Return (x, y) of the center of cell containing provided text 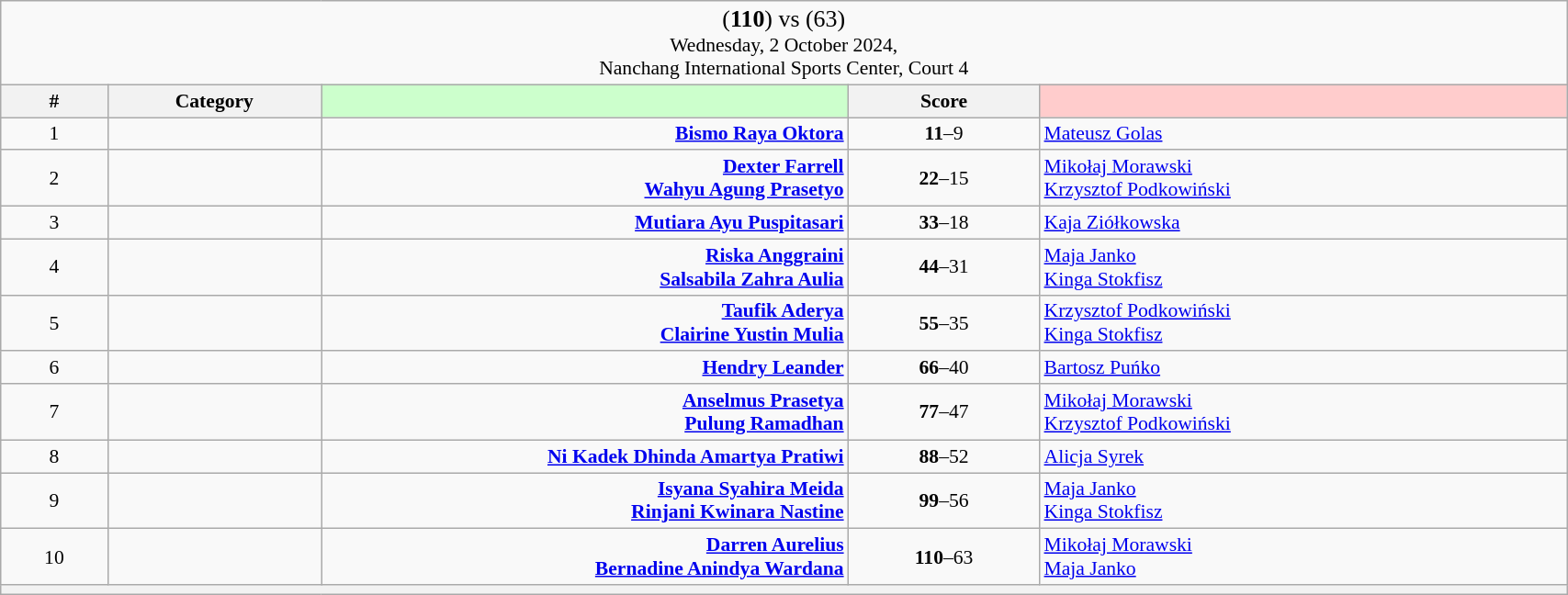
44–31 (944, 266)
Score (944, 101)
4 (54, 266)
Isyana Syahira Meida Rinjani Kwinara Nastine (585, 501)
22–15 (944, 178)
99–56 (944, 501)
Riska Anggraini Salsabila Zahra Aulia (585, 266)
1 (54, 134)
55–35 (944, 323)
2 (54, 178)
88–52 (944, 456)
66–40 (944, 368)
Mateusz Golas (1303, 134)
6 (54, 368)
# (54, 101)
110–63 (944, 556)
Kaja Ziółkowska (1303, 223)
Mutiara Ayu Puspitasari (585, 223)
Bartosz Puńko (1303, 368)
Alicja Syrek (1303, 456)
10 (54, 556)
33–18 (944, 223)
Category (215, 101)
Ni Kadek Dhinda Amartya Pratiwi (585, 456)
9 (54, 501)
Darren Aurelius Bernadine Anindya Wardana (585, 556)
7 (54, 411)
(110) vs (63)Wednesday, 2 October 2024, Nanchang International Sports Center, Court 4 (784, 42)
Taufik Aderya Clairine Yustin Mulia (585, 323)
11–9 (944, 134)
3 (54, 223)
Hendry Leander (585, 368)
Krzysztof Podkowiński Kinga Stokfisz (1303, 323)
Bismo Raya Oktora (585, 134)
77–47 (944, 411)
Anselmus Prasetya Pulung Ramadhan (585, 411)
5 (54, 323)
Mikołaj Morawski Maja Janko (1303, 556)
8 (54, 456)
Dexter Farrell Wahyu Agung Prasetyo (585, 178)
